Pinpoint the cell where the given text exists, returning its (x, y) midpoint coordinate. 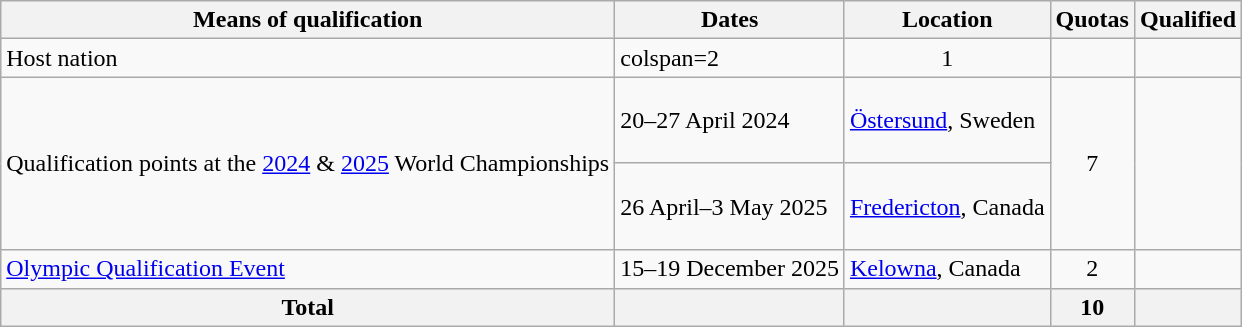
2 (1092, 269)
1 (947, 58)
Fredericton, Canada (947, 206)
20–27 April 2024 (730, 120)
26 April–3 May 2025 (730, 206)
Quotas (1092, 20)
10 (1092, 307)
colspan=2 (730, 58)
Host nation (308, 58)
Qualification points at the 2024 & 2025 World Championships (308, 164)
15–19 December 2025 (730, 269)
Qualified (1188, 20)
7 (1092, 164)
Kelowna, Canada (947, 269)
Location (947, 20)
Total (308, 307)
Olympic Qualification Event (308, 269)
Dates (730, 20)
Means of qualification (308, 20)
Östersund, Sweden (947, 120)
